Identify which cell holds the provided text, then report its (X, Y) central coordinate. 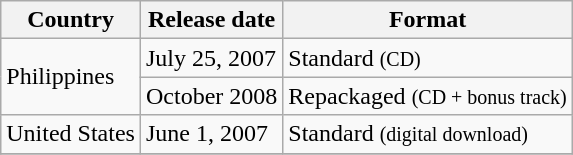
Release date (211, 20)
Standard (CD) (428, 58)
October 2008 (211, 96)
July 25, 2007 (211, 58)
Repackaged (CD + bonus track) (428, 96)
Philippines (71, 77)
United States (71, 134)
Standard (digital download) (428, 134)
Format (428, 20)
June 1, 2007 (211, 134)
Country (71, 20)
